Identify which cell holds the provided text, then report its (x, y) central coordinate. 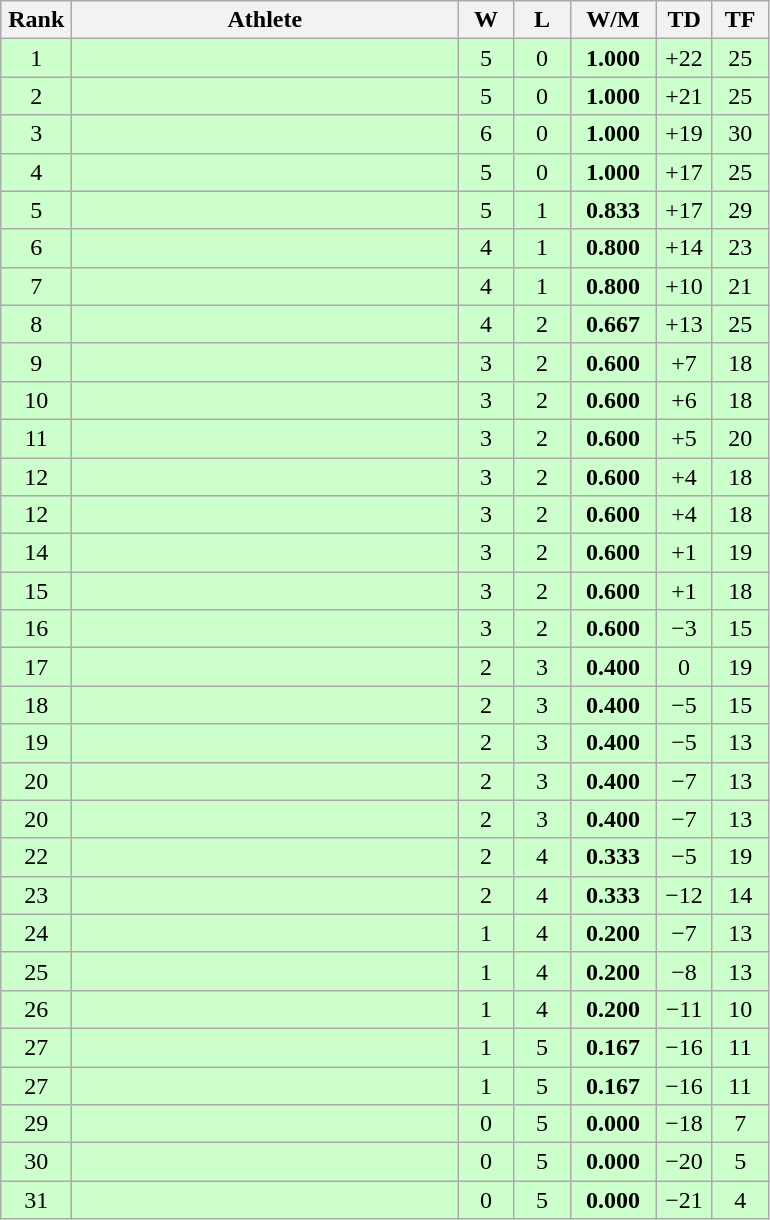
+14 (684, 248)
L (542, 20)
−21 (684, 1200)
24 (36, 933)
W (486, 20)
−18 (684, 1124)
−20 (684, 1162)
22 (36, 857)
0.833 (613, 210)
+10 (684, 286)
TF (740, 20)
+13 (684, 324)
8 (36, 324)
Athlete (265, 20)
Rank (36, 20)
+6 (684, 400)
+21 (684, 96)
16 (36, 629)
TD (684, 20)
0.667 (613, 324)
−11 (684, 1009)
+22 (684, 58)
−8 (684, 971)
+19 (684, 134)
9 (36, 362)
+5 (684, 438)
−3 (684, 629)
W/M (613, 20)
17 (36, 667)
21 (740, 286)
26 (36, 1009)
31 (36, 1200)
−12 (684, 895)
+7 (684, 362)
